Scan for the cell matching the given text and deliver its (x, y) coordinate at center. 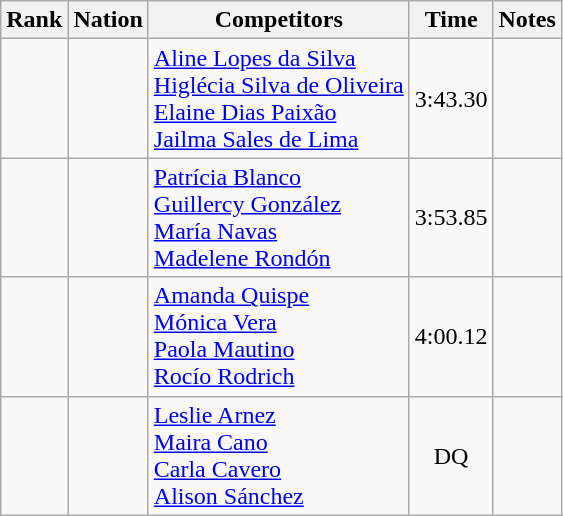
3:43.30 (451, 98)
Nation (108, 20)
Time (451, 20)
3:53.85 (451, 218)
DQ (451, 456)
Rank (34, 20)
4:00.12 (451, 336)
Leslie ArnezMaira CanoCarla CaveroAlison Sánchez (278, 456)
Competitors (278, 20)
Patrícia BlancoGuillercy GonzálezMaría NavasMadelene Rondón (278, 218)
Notes (527, 20)
Amanda QuispeMónica VeraPaola MautinoRocío Rodrich (278, 336)
Aline Lopes da SilvaHiglécia Silva de OliveiraElaine Dias PaixãoJailma Sales de Lima (278, 98)
